Determine the (x, y) coordinate at the center of the cell enclosing the given text.  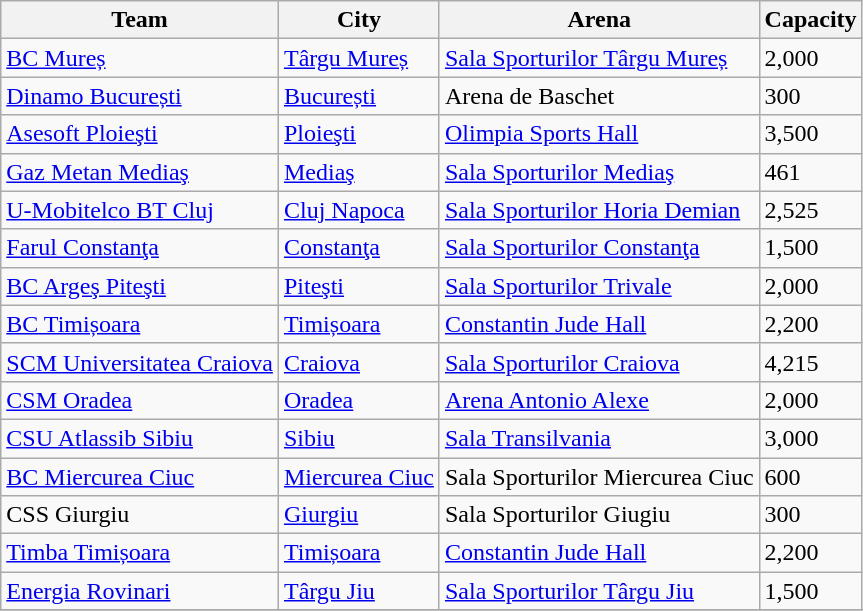
SCM Universitatea Craiova (140, 362)
BC Mureș (140, 58)
Giurgiu (358, 515)
Oradea (358, 400)
461 (810, 172)
BC Timișoara (140, 324)
Sala Transilvania (599, 438)
Timba Timișoara (140, 553)
4,215 (810, 362)
Sala Sporturilor Miercurea Ciuc (599, 477)
2,525 (810, 210)
Cluj Napoca (358, 210)
CSS Giurgiu (140, 515)
BC Miercurea Ciuc (140, 477)
Miercurea Ciuc (358, 477)
600 (810, 477)
Sala Sporturilor Horia Demian (599, 210)
Arena Antonio Alexe (599, 400)
Ploieşti (358, 134)
Sala Sporturilor Constanţa (599, 248)
Sala Sporturilor Târgu Jiu (599, 591)
Sala Sporturilor Giugiu (599, 515)
Arena (599, 20)
Capacity (810, 20)
Sibiu (358, 438)
Mediaş (358, 172)
Sala Sporturilor Trivale (599, 286)
3,000 (810, 438)
Piteşti (358, 286)
Farul Constanţa (140, 248)
Asesoft Ploieşti (140, 134)
U-Mobitelco BT Cluj (140, 210)
Târgu Jiu (358, 591)
Sala Sporturilor Târgu Mureș (599, 58)
Arena de Baschet (599, 96)
Constanţa (358, 248)
Dinamo București (140, 96)
Sala Sporturilor Craiova (599, 362)
BC Argeş Piteşti (140, 286)
Sala Sporturilor Mediaş (599, 172)
București (358, 96)
CSU Atlassib Sibiu (140, 438)
3,500 (810, 134)
Energia Rovinari (140, 591)
CSM Oradea (140, 400)
Craiova (358, 362)
Team (140, 20)
Gaz Metan Mediaş (140, 172)
City (358, 20)
Olimpia Sports Hall (599, 134)
Târgu Mureș (358, 58)
